Locate the cell with the specified text and output its (x, y) center coordinate. 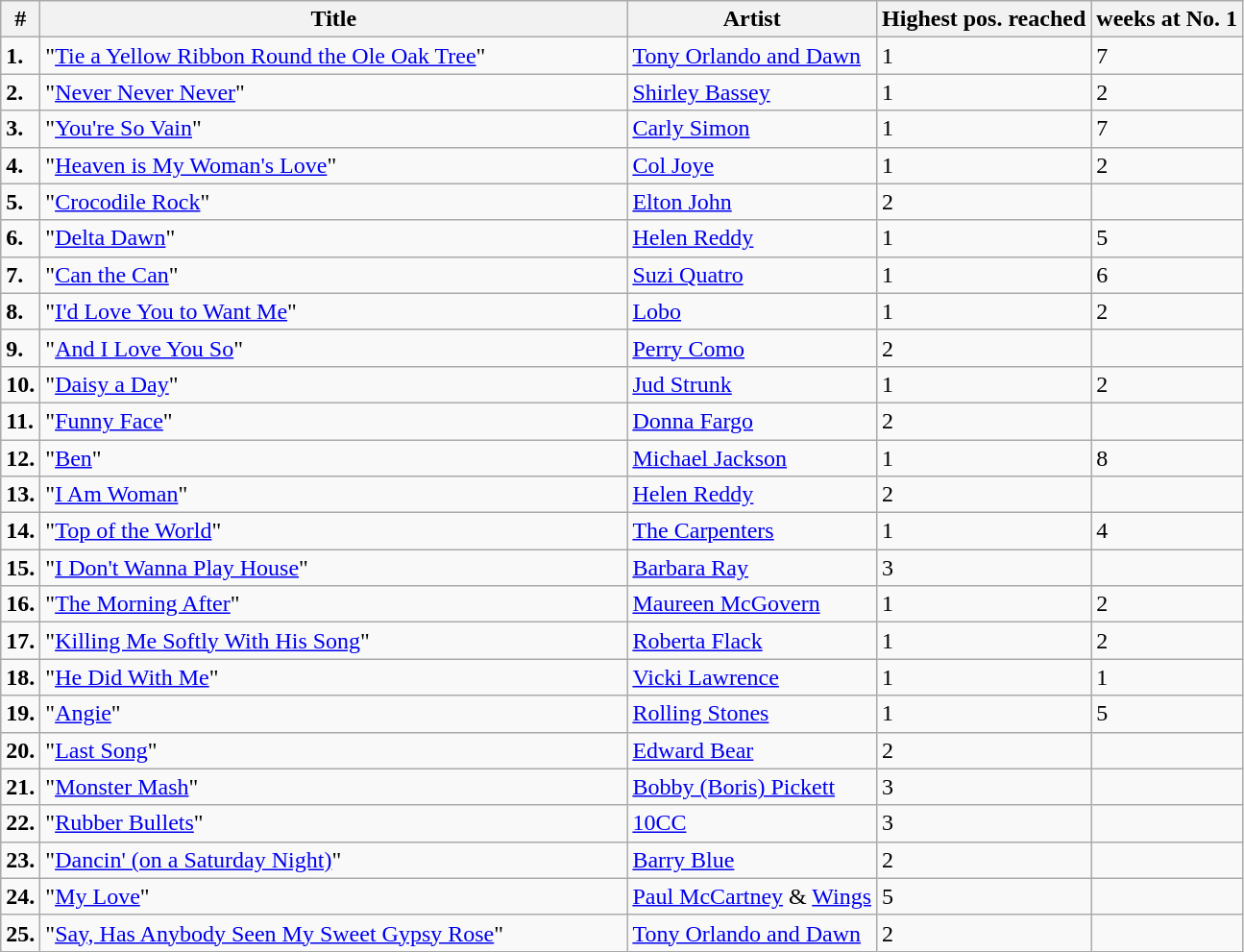
Barry Blue (752, 860)
6. (21, 238)
"Crocodile Rock" (334, 202)
1. (21, 56)
24. (21, 896)
22. (21, 823)
The Carpenters (752, 531)
"Say, Has Anybody Seen My Sweet Gypsy Rose" (334, 933)
8. (21, 311)
Maureen McGovern (752, 604)
"I'd Love You to Want Me" (334, 311)
"Daisy a Day" (334, 384)
Bobby (Boris) Pickett (752, 787)
"Rubber Bullets" (334, 823)
"Ben" (334, 458)
"Top of the World" (334, 531)
Jud Strunk (752, 384)
"And I Love You So" (334, 348)
23. (21, 860)
Artist (752, 19)
"The Morning After" (334, 604)
"My Love" (334, 896)
weeks at No. 1 (1167, 19)
Vicki Lawrence (752, 677)
Edward Bear (752, 750)
"Last Song" (334, 750)
"Monster Mash" (334, 787)
"Angie" (334, 714)
"Never Never Never" (334, 92)
Barbara Ray (752, 568)
"Funny Face" (334, 421)
18. (21, 677)
Roberta Flack (752, 641)
14. (21, 531)
Perry Como (752, 348)
2. (21, 92)
Col Joye (752, 165)
21. (21, 787)
4. (21, 165)
# (21, 19)
Highest pos. reached (984, 19)
20. (21, 750)
17. (21, 641)
13. (21, 495)
6 (1167, 275)
"Dancin' (on a Saturday Night)" (334, 860)
Michael Jackson (752, 458)
"Can the Can" (334, 275)
9. (21, 348)
Rolling Stones (752, 714)
15. (21, 568)
Carly Simon (752, 129)
3. (21, 129)
"You're So Vain" (334, 129)
"Killing Me Softly With His Song" (334, 641)
"I Am Woman" (334, 495)
16. (21, 604)
10. (21, 384)
11. (21, 421)
4 (1167, 531)
10CC (752, 823)
Donna Fargo (752, 421)
"I Don't Wanna Play House" (334, 568)
25. (21, 933)
Elton John (752, 202)
7. (21, 275)
5. (21, 202)
"Delta Dawn" (334, 238)
19. (21, 714)
Suzi Quatro (752, 275)
8 (1167, 458)
"He Did With Me" (334, 677)
"Tie a Yellow Ribbon Round the Ole Oak Tree" (334, 56)
Lobo (752, 311)
12. (21, 458)
Shirley Bassey (752, 92)
"Heaven is My Woman's Love" (334, 165)
Paul McCartney & Wings (752, 896)
Title (334, 19)
